Determine the [x, y] coordinate at the center of the cell enclosing the given text.  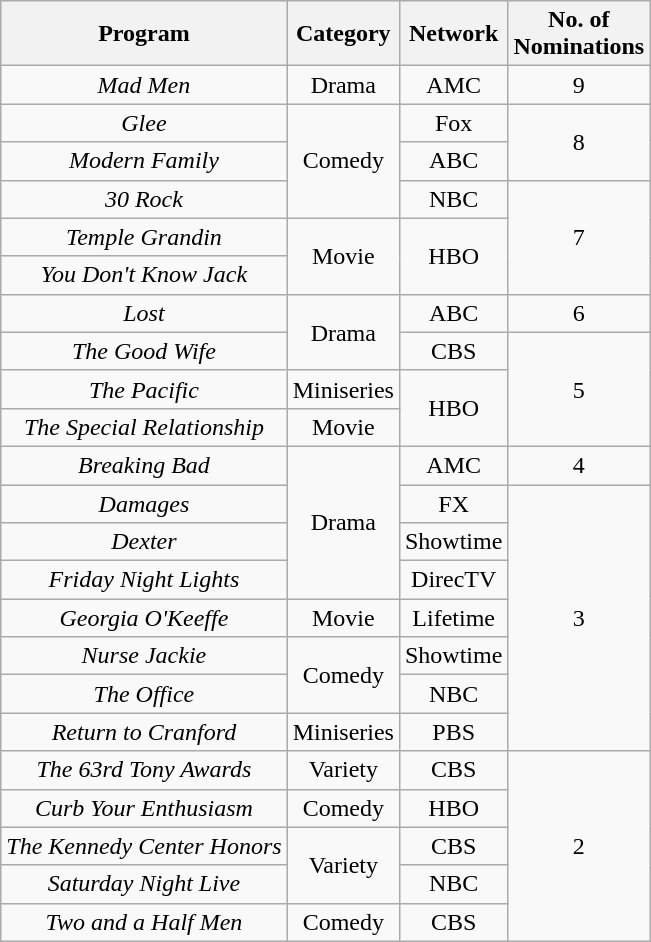
PBS [453, 732]
3 [579, 617]
The Good Wife [144, 351]
Category [343, 34]
The Pacific [144, 389]
Program [144, 34]
Two and a Half Men [144, 922]
The Special Relationship [144, 427]
6 [579, 313]
Modern Family [144, 161]
No. ofNominations [579, 34]
Lifetime [453, 618]
You Don't Know Jack [144, 275]
Glee [144, 123]
Lost [144, 313]
Nurse Jackie [144, 656]
Damages [144, 503]
Dexter [144, 542]
Georgia O'Keeffe [144, 618]
Fox [453, 123]
Curb Your Enthusiasm [144, 808]
FX [453, 503]
8 [579, 142]
The 63rd Tony Awards [144, 770]
30 Rock [144, 199]
9 [579, 85]
Mad Men [144, 85]
Saturday Night Live [144, 884]
4 [579, 465]
Return to Cranford [144, 732]
The Office [144, 694]
DirecTV [453, 580]
2 [579, 846]
Network [453, 34]
The Kennedy Center Honors [144, 846]
7 [579, 237]
Friday Night Lights [144, 580]
Breaking Bad [144, 465]
Temple Grandin [144, 237]
5 [579, 389]
